Pinpoint the cell where the given text exists, returning its [X, Y] midpoint coordinate. 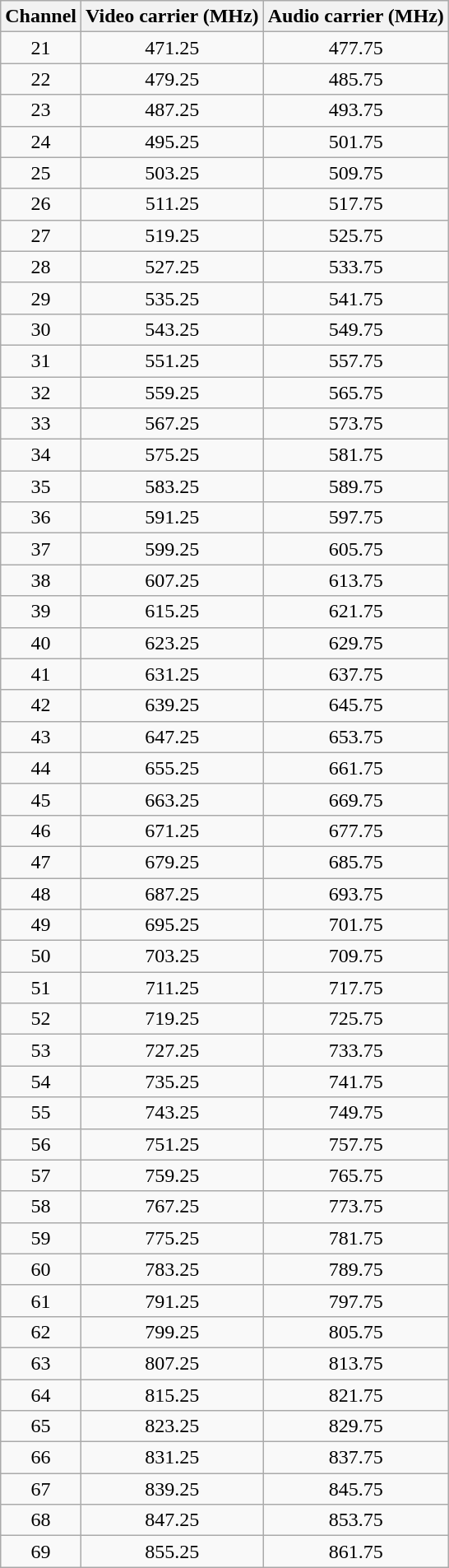
42 [41, 705]
Video carrier (MHz) [173, 16]
54 [41, 1082]
759.25 [173, 1175]
64 [41, 1395]
725.75 [355, 1019]
Channel [41, 16]
67 [41, 1489]
51 [41, 988]
765.75 [355, 1175]
621.75 [355, 612]
543.25 [173, 329]
655.25 [173, 768]
829.75 [355, 1426]
767.25 [173, 1207]
495.25 [173, 142]
533.75 [355, 267]
38 [41, 580]
719.25 [173, 1019]
831.25 [173, 1458]
36 [41, 518]
60 [41, 1269]
845.75 [355, 1489]
853.75 [355, 1520]
597.75 [355, 518]
685.75 [355, 862]
61 [41, 1300]
799.25 [173, 1332]
45 [41, 799]
55 [41, 1113]
629.75 [355, 643]
815.25 [173, 1395]
62 [41, 1332]
783.25 [173, 1269]
53 [41, 1050]
519.25 [173, 235]
709.75 [355, 956]
823.25 [173, 1426]
861.75 [355, 1552]
661.75 [355, 768]
701.75 [355, 925]
487.25 [173, 110]
733.75 [355, 1050]
41 [41, 674]
46 [41, 831]
535.25 [173, 298]
30 [41, 329]
669.75 [355, 799]
735.25 [173, 1082]
39 [41, 612]
48 [41, 893]
26 [41, 204]
847.25 [173, 1520]
Audio carrier (MHz) [355, 16]
581.75 [355, 455]
653.75 [355, 737]
839.25 [173, 1489]
22 [41, 79]
557.75 [355, 361]
677.75 [355, 831]
485.75 [355, 79]
567.25 [173, 424]
717.75 [355, 988]
637.75 [355, 674]
23 [41, 110]
695.25 [173, 925]
56 [41, 1144]
727.25 [173, 1050]
591.25 [173, 518]
757.75 [355, 1144]
589.75 [355, 486]
687.25 [173, 893]
509.75 [355, 173]
58 [41, 1207]
40 [41, 643]
33 [41, 424]
44 [41, 768]
751.25 [173, 1144]
559.25 [173, 393]
32 [41, 393]
703.25 [173, 956]
493.75 [355, 110]
679.25 [173, 862]
773.75 [355, 1207]
623.25 [173, 643]
66 [41, 1458]
573.75 [355, 424]
49 [41, 925]
791.25 [173, 1300]
743.25 [173, 1113]
50 [41, 956]
663.25 [173, 799]
813.75 [355, 1363]
789.75 [355, 1269]
645.75 [355, 705]
821.75 [355, 1395]
21 [41, 48]
631.25 [173, 674]
647.25 [173, 737]
47 [41, 862]
503.25 [173, 173]
671.25 [173, 831]
479.25 [173, 79]
501.75 [355, 142]
599.25 [173, 549]
52 [41, 1019]
693.75 [355, 893]
855.25 [173, 1552]
565.75 [355, 393]
549.75 [355, 329]
59 [41, 1238]
27 [41, 235]
711.25 [173, 988]
34 [41, 455]
551.25 [173, 361]
25 [41, 173]
541.75 [355, 298]
31 [41, 361]
583.25 [173, 486]
807.25 [173, 1363]
525.75 [355, 235]
57 [41, 1175]
527.25 [173, 267]
797.75 [355, 1300]
63 [41, 1363]
607.25 [173, 580]
35 [41, 486]
517.75 [355, 204]
613.75 [355, 580]
805.75 [355, 1332]
575.25 [173, 455]
43 [41, 737]
639.25 [173, 705]
511.25 [173, 204]
775.25 [173, 1238]
471.25 [173, 48]
28 [41, 267]
741.75 [355, 1082]
615.25 [173, 612]
749.75 [355, 1113]
69 [41, 1552]
837.75 [355, 1458]
781.75 [355, 1238]
24 [41, 142]
477.75 [355, 48]
68 [41, 1520]
29 [41, 298]
37 [41, 549]
605.75 [355, 549]
65 [41, 1426]
